Provide the (x, y) coordinate of the cell's center where the given text is located.  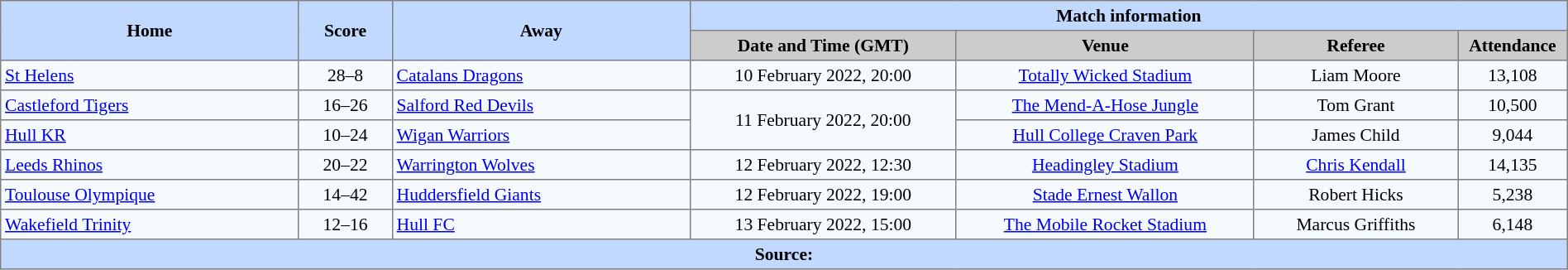
Attendance (1513, 46)
Hull KR (150, 135)
Salford Red Devils (541, 105)
Warrington Wolves (541, 165)
The Mobile Rocket Stadium (1105, 224)
13,108 (1513, 75)
Chris Kendall (1355, 165)
10,500 (1513, 105)
Source: (784, 254)
6,148 (1513, 224)
14–42 (346, 195)
12 February 2022, 19:00 (823, 195)
The Mend-A-Hose Jungle (1105, 105)
Match information (1128, 16)
Liam Moore (1355, 75)
Toulouse Olympique (150, 195)
Home (150, 31)
14,135 (1513, 165)
Score (346, 31)
Date and Time (GMT) (823, 46)
Totally Wicked Stadium (1105, 75)
Hull College Craven Park (1105, 135)
Referee (1355, 46)
Castleford Tigers (150, 105)
Stade Ernest Wallon (1105, 195)
Huddersfield Giants (541, 195)
St Helens (150, 75)
Headingley Stadium (1105, 165)
Wakefield Trinity (150, 224)
28–8 (346, 75)
James Child (1355, 135)
12–16 (346, 224)
13 February 2022, 15:00 (823, 224)
Wigan Warriors (541, 135)
Robert Hicks (1355, 195)
Leeds Rhinos (150, 165)
Away (541, 31)
11 February 2022, 20:00 (823, 120)
Venue (1105, 46)
Tom Grant (1355, 105)
10 February 2022, 20:00 (823, 75)
5,238 (1513, 195)
9,044 (1513, 135)
Catalans Dragons (541, 75)
16–26 (346, 105)
12 February 2022, 12:30 (823, 165)
20–22 (346, 165)
Marcus Griffiths (1355, 224)
Hull FC (541, 224)
10–24 (346, 135)
